Return the (x, y) coordinate for the center point of the cell that contains the specified text.  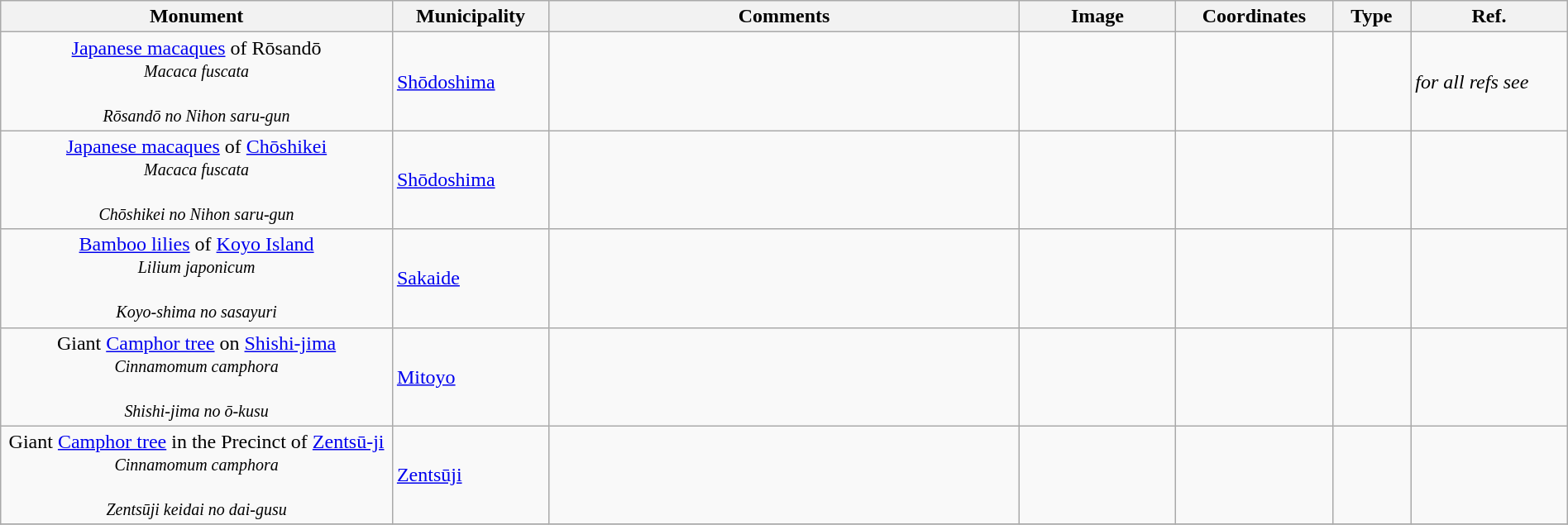
for all refs see (1489, 81)
Image (1097, 17)
Municipality (470, 17)
Sakaide (470, 278)
Giant Camphor tree in the Precinct of Zentsū-jiCinnamomum camphoraZentsūji keidai no dai-gusu (197, 475)
Zentsūji (470, 475)
Comments (784, 17)
Monument (197, 17)
Coordinates (1254, 17)
Japanese macaques of RōsandōMacaca fuscataRōsandō no Nihon saru-gun (197, 81)
Bamboo lilies of Koyo IslandLilium japonicumKoyo-shima no sasayuri (197, 278)
Mitoyo (470, 377)
Type (1371, 17)
Giant Camphor tree on Shishi-jimaCinnamomum camphoraShishi-jima no ō-kusu (197, 377)
Japanese macaques of ChōshikeiMacaca fuscataChōshikei no Nihon saru-gun (197, 180)
Ref. (1489, 17)
